Capture the cell that displays the provided text and extract its (x, y) central coordinate. 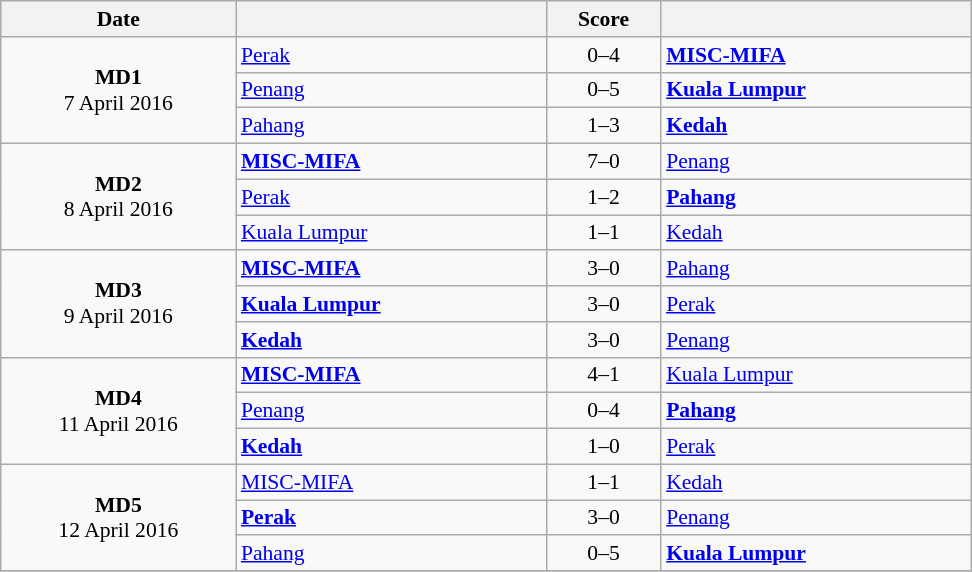
MD3 9 April 2016 (118, 304)
Score (604, 19)
Date (118, 19)
4–1 (604, 375)
1–0 (604, 447)
MD4 11 April 2016 (118, 410)
MD1 7 April 2016 (118, 90)
1–3 (604, 126)
1–2 (604, 197)
MD2 8 April 2016 (118, 198)
MD5 12 April 2016 (118, 518)
7–0 (604, 162)
